For the text-containing cell, return its midpoint in (x, y) coordinate format. 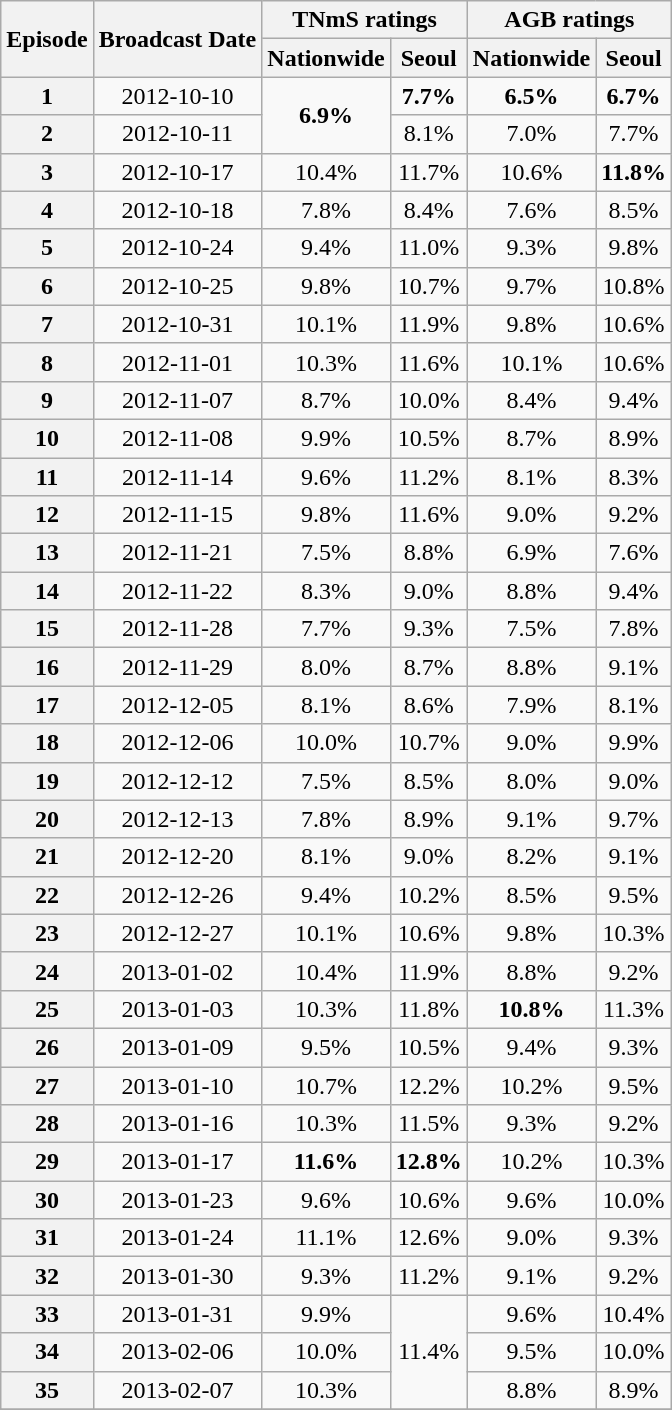
12.6% (428, 1238)
6.7% (634, 96)
12.2% (428, 1085)
13 (47, 553)
10 (47, 438)
2013-01-30 (178, 1276)
24 (47, 971)
15 (47, 629)
2013-01-10 (178, 1085)
5 (47, 248)
2 (47, 134)
2013-01-23 (178, 1200)
2012-12-26 (178, 895)
2012-11-14 (178, 477)
25 (47, 1009)
20 (47, 819)
2013-01-17 (178, 1162)
2012-12-13 (178, 819)
2012-11-01 (178, 362)
2013-02-06 (178, 1352)
2012-11-28 (178, 629)
7.0% (531, 134)
6.5% (531, 96)
Broadcast Date (178, 39)
9 (47, 400)
11.7% (428, 172)
17 (47, 705)
2013-01-16 (178, 1124)
11.5% (428, 1124)
3 (47, 172)
2012-11-29 (178, 667)
22 (47, 895)
12 (47, 515)
11.4% (428, 1352)
2013-01-09 (178, 1047)
2012-11-08 (178, 438)
2012-11-15 (178, 515)
8.2% (531, 857)
2012-12-06 (178, 743)
33 (47, 1314)
11.3% (634, 1009)
2012-12-12 (178, 781)
34 (47, 1352)
2012-12-20 (178, 857)
23 (47, 933)
8 (47, 362)
8.6% (428, 705)
27 (47, 1085)
11 (47, 477)
4 (47, 210)
14 (47, 591)
18 (47, 743)
2012-10-11 (178, 134)
2012-10-25 (178, 286)
7 (47, 324)
2013-01-31 (178, 1314)
21 (47, 857)
2012-10-31 (178, 324)
2012-10-17 (178, 172)
2013-02-07 (178, 1390)
28 (47, 1124)
2012-10-10 (178, 96)
11.1% (326, 1238)
16 (47, 667)
2013-01-02 (178, 971)
31 (47, 1238)
2012-11-21 (178, 553)
1 (47, 96)
19 (47, 781)
2012-11-22 (178, 591)
2012-12-05 (178, 705)
32 (47, 1276)
2012-12-27 (178, 933)
2012-10-18 (178, 210)
11.0% (428, 248)
2013-01-03 (178, 1009)
29 (47, 1162)
26 (47, 1047)
35 (47, 1390)
6 (47, 286)
2013-01-24 (178, 1238)
Episode (47, 39)
30 (47, 1200)
TNmS ratings (364, 20)
7.9% (531, 705)
2012-11-07 (178, 400)
2012-10-24 (178, 248)
AGB ratings (569, 20)
12.8% (428, 1162)
